Extract the (x, y) coordinate from the center of the cell holding the provided text.  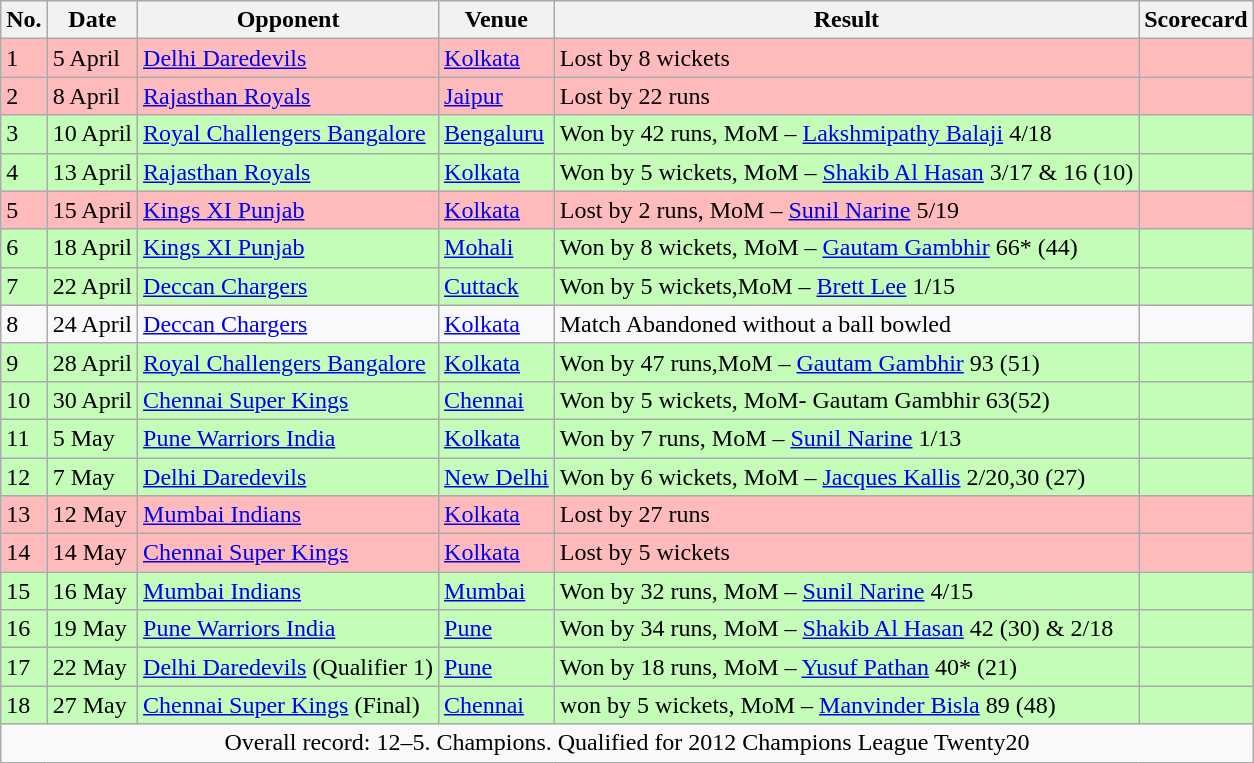
19 May (92, 629)
16 May (92, 591)
Lost by 22 runs (846, 96)
18 April (92, 248)
12 May (92, 515)
Lost by 27 runs (846, 515)
Match Abandoned without a ball bowled (846, 324)
Lost by 2 runs, MoM – Sunil Narine 5/19 (846, 210)
22 April (92, 286)
15 (24, 591)
Overall record: 12–5. Champions. Qualified for 2012 Champions League Twenty20 (628, 743)
Won by 47 runs,MoM – Gautam Gambhir 93 (51) (846, 362)
13 (24, 515)
4 (24, 172)
11 (24, 438)
Jaipur (497, 96)
13 April (92, 172)
10 (24, 400)
Venue (497, 20)
5 (24, 210)
Won by 18 runs, MoM – Yusuf Pathan 40* (21) (846, 667)
2 (24, 96)
5 May (92, 438)
New Delhi (497, 477)
8 April (92, 96)
3 (24, 134)
14 (24, 553)
Won by 32 runs, MoM – Sunil Narine 4/15 (846, 591)
Won by 8 wickets, MoM – Gautam Gambhir 66* (44) (846, 248)
10 April (92, 134)
Scorecard (1196, 20)
Opponent (288, 20)
Won by 7 runs, MoM – Sunil Narine 1/13 (846, 438)
Date (92, 20)
5 April (92, 58)
Won by 5 wickets, MoM – Shakib Al Hasan 3/17 & 16 (10) (846, 172)
Won by 5 wickets,MoM – Brett Lee 1/15 (846, 286)
15 April (92, 210)
Delhi Daredevils (Qualifier 1) (288, 667)
Chennai Super Kings (Final) (288, 705)
9 (24, 362)
30 April (92, 400)
Result (846, 20)
Won by 34 runs, MoM – Shakib Al Hasan 42 (30) & 2/18 (846, 629)
Won by 5 wickets, MoM- Gautam Gambhir 63(52) (846, 400)
28 April (92, 362)
Won by 42 runs, MoM – Lakshmipathy Balaji 4/18 (846, 134)
24 April (92, 324)
Mumbai (497, 591)
8 (24, 324)
14 May (92, 553)
6 (24, 248)
won by 5 wickets, MoM – Manvinder Bisla 89 (48) (846, 705)
18 (24, 705)
17 (24, 667)
Lost by 8 wickets (846, 58)
Lost by 5 wickets (846, 553)
Mohali (497, 248)
No. (24, 20)
7 (24, 286)
1 (24, 58)
Cuttack (497, 286)
Bengaluru (497, 134)
16 (24, 629)
22 May (92, 667)
7 May (92, 477)
Won by 6 wickets, MoM – Jacques Kallis 2/20,30 (27) (846, 477)
27 May (92, 705)
12 (24, 477)
